For the text-containing cell, return its midpoint in (X, Y) coordinate format. 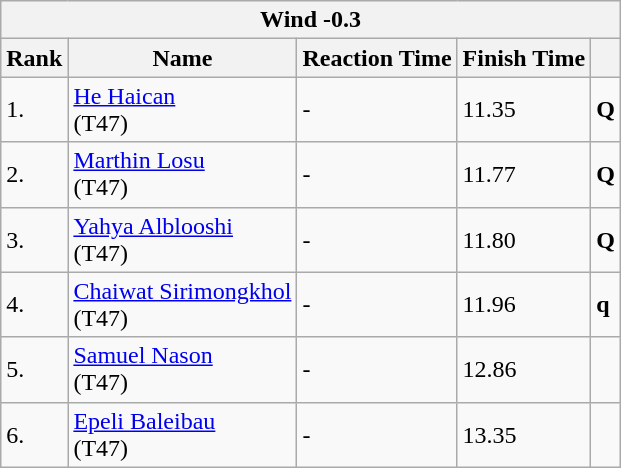
Epeli Baleibau(T47) (182, 434)
4. (34, 304)
Samuel Nason(T47) (182, 370)
q (606, 304)
He Haican(T47) (182, 110)
11.35 (524, 110)
1. (34, 110)
11.96 (524, 304)
12.86 (524, 370)
Marthin Losu(T47) (182, 174)
6. (34, 434)
11.77 (524, 174)
Rank (34, 58)
Chaiwat Sirimongkhol(T47) (182, 304)
13.35 (524, 434)
11.80 (524, 240)
Reaction Time (377, 58)
Yahya Alblooshi(T47) (182, 240)
Name (182, 58)
Finish Time (524, 58)
5. (34, 370)
2. (34, 174)
Wind -0.3 (311, 20)
3. (34, 240)
